Capture the cell that displays the provided text and extract its [X, Y] central coordinate. 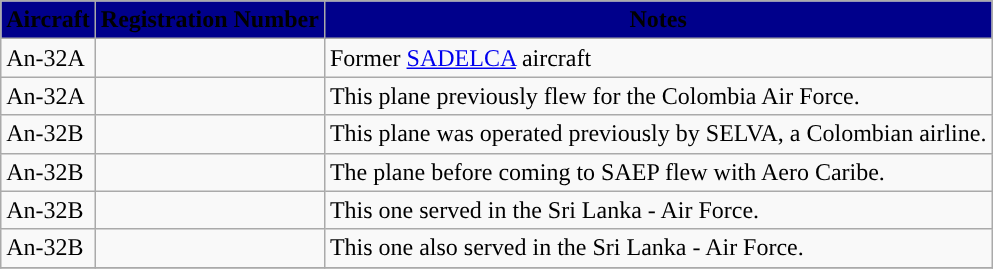
Notes [658, 20]
This plane was operated previously by SELVA, a Colombian airline. [658, 134]
Аn-32А [48, 58]
This one served in the Sri Lanka - Air Force. [658, 210]
This plane previously flew for the Colombia Air Force. [658, 96]
This one also served in the Sri Lanka - Air Force. [658, 248]
The plane before coming to SAEP flew with Aero Caribe. [658, 172]
Former SADELCA aircraft [658, 58]
An-32A [48, 96]
Registration Number [210, 20]
Aircraft [48, 20]
